Detect which cell encompasses the target text, then output its [x, y] center coordinate. 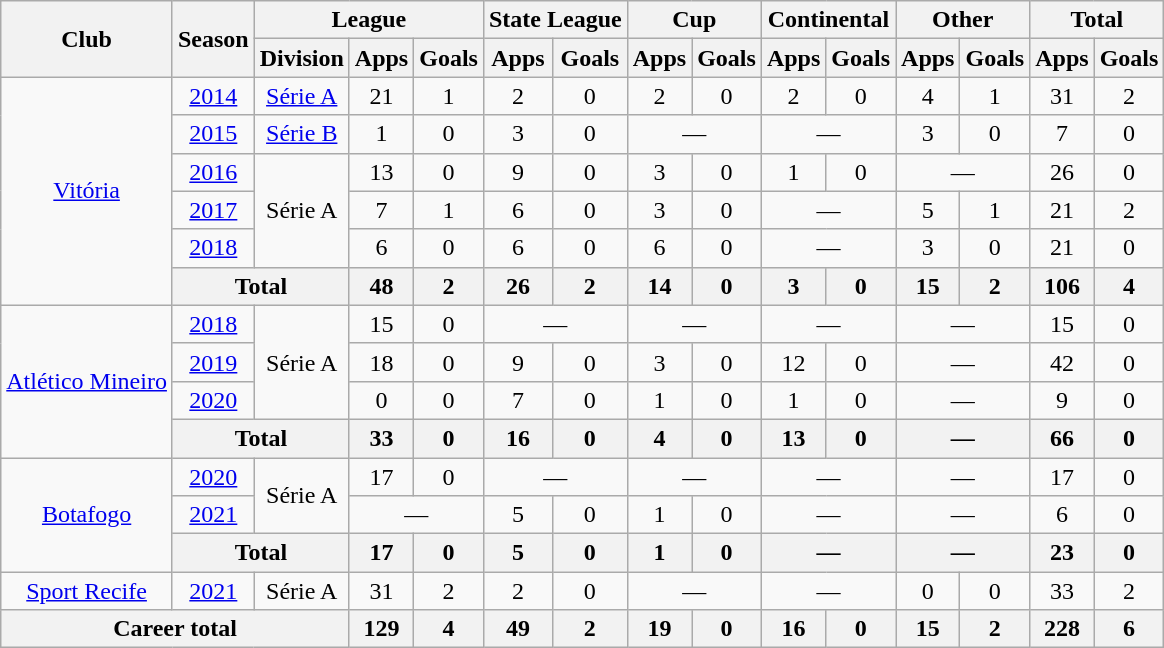
Division [302, 58]
Série B [302, 134]
Season [213, 39]
Continental [828, 20]
Cup [694, 20]
Vitória [87, 191]
2019 [213, 362]
2017 [213, 210]
League [368, 20]
14 [659, 286]
Club [87, 39]
18 [381, 362]
Career total [176, 629]
23 [1062, 553]
228 [1062, 629]
19 [659, 629]
66 [1062, 438]
Atlético Mineiro [87, 381]
42 [1062, 362]
Other [963, 20]
106 [1062, 286]
2014 [213, 96]
Botafogo [87, 515]
2015 [213, 134]
49 [518, 629]
Sport Recife [87, 591]
12 [793, 362]
129 [381, 629]
48 [381, 286]
2016 [213, 172]
State League [555, 20]
